Capture the cell that displays the provided text and extract its [X, Y] central coordinate. 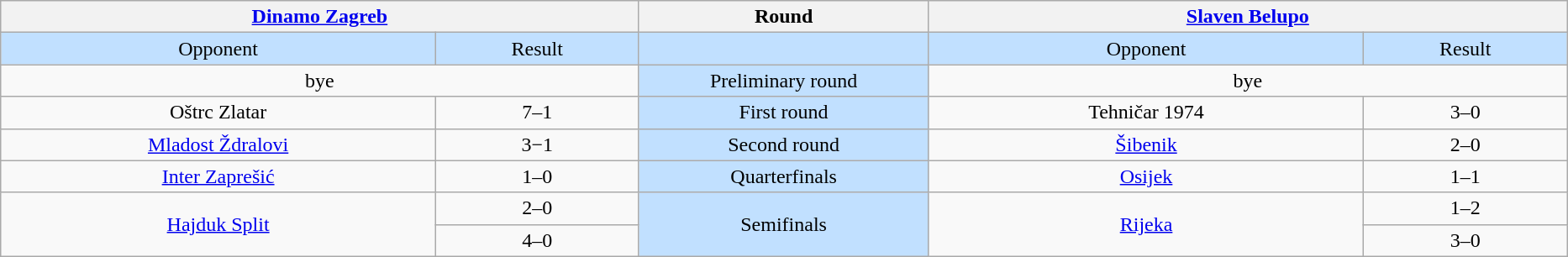
1–0 [537, 176]
4–0 [537, 240]
Mladost Ždralovi [218, 144]
Dinamo Zagreb [319, 17]
Rijeka [1146, 224]
Osijek [1146, 176]
Šibenik [1146, 144]
Preliminary round [783, 81]
1–2 [1465, 208]
7–1 [537, 113]
Oštrc Zlatar [218, 113]
1–1 [1465, 176]
3−1 [537, 144]
Slaven Belupo [1247, 17]
Second round [783, 144]
Quarterfinals [783, 176]
Hajduk Split [218, 224]
Inter Zaprešić [218, 176]
Semifinals [783, 224]
Tehničar 1974 [1146, 113]
First round [783, 113]
Round [783, 17]
